Return (x, y) of the center of cell containing provided text 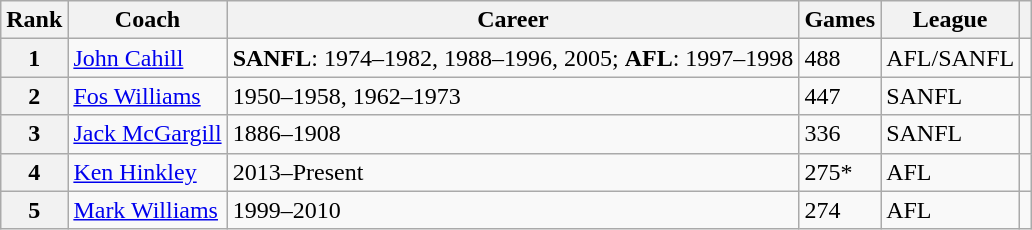
Ken Hinkley (148, 172)
Fos Williams (148, 96)
5 (34, 210)
1886–1908 (513, 134)
1950–1958, 1962–1973 (513, 96)
John Cahill (148, 58)
Jack McGargill (148, 134)
SANFL: 1974–1982, 1988–1996, 2005; AFL: 1997–1998 (513, 58)
League (950, 20)
275* (840, 172)
2 (34, 96)
Games (840, 20)
3 (34, 134)
Mark Williams (148, 210)
AFL/SANFL (950, 58)
488 (840, 58)
Coach (148, 20)
447 (840, 96)
Career (513, 20)
2013–Present (513, 172)
Rank (34, 20)
1 (34, 58)
336 (840, 134)
4 (34, 172)
1999–2010 (513, 210)
274 (840, 210)
